Scan for the cell matching the given text and deliver its [X, Y] coordinate at center. 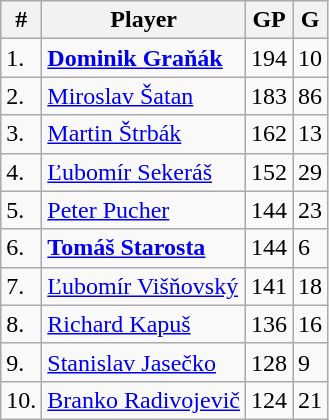
Dominik Graňák [144, 58]
3. [22, 134]
Stanislav Jasečko [144, 362]
1. [22, 58]
136 [270, 324]
7. [22, 286]
162 [270, 134]
86 [310, 96]
GP [270, 20]
10. [22, 400]
21 [310, 400]
16 [310, 324]
128 [270, 362]
Ľubomír Sekeráš [144, 172]
9. [22, 362]
# [22, 20]
23 [310, 210]
Miroslav Šatan [144, 96]
Martin Štrbák [144, 134]
Richard Kapuš [144, 324]
G [310, 20]
Player [144, 20]
183 [270, 96]
13 [310, 134]
Ľubomír Višňovský [144, 286]
8. [22, 324]
6. [22, 248]
5. [22, 210]
124 [270, 400]
Tomáš Starosta [144, 248]
4. [22, 172]
152 [270, 172]
29 [310, 172]
Branko Radivojevič [144, 400]
10 [310, 58]
18 [310, 286]
2. [22, 96]
194 [270, 58]
6 [310, 248]
Peter Pucher [144, 210]
141 [270, 286]
9 [310, 362]
